Identify which cell holds the provided text, then report its [x, y] central coordinate. 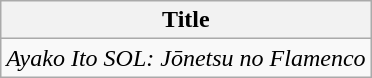
Title [186, 20]
Ayako Ito SOL: Jōnetsu no Flamenco [186, 58]
